From the cell containing the given text, extract its center point as [x, y] coordinate. 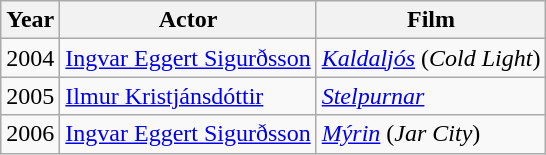
2006 [30, 134]
Ilmur Kristjánsdóttir [188, 96]
2005 [30, 96]
Year [30, 20]
Kaldaljós (Cold Light) [431, 58]
Mýrin (Jar City) [431, 134]
Actor [188, 20]
Stelpurnar [431, 96]
2004 [30, 58]
Film [431, 20]
